Identify which cell holds the provided text, then report its [x, y] central coordinate. 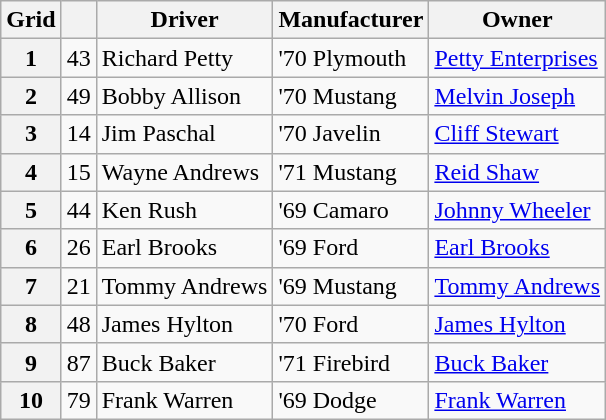
6 [31, 248]
87 [78, 362]
9 [31, 362]
'69 Camaro [351, 210]
Petty Enterprises [518, 58]
79 [78, 400]
Wayne Andrews [184, 172]
Grid [31, 20]
'69 Mustang [351, 286]
Johnny Wheeler [518, 210]
'70 Ford [351, 324]
Cliff Stewart [518, 134]
5 [31, 210]
7 [31, 286]
14 [78, 134]
'70 Plymouth [351, 58]
Bobby Allison [184, 96]
Driver [184, 20]
21 [78, 286]
Manufacturer [351, 20]
43 [78, 58]
48 [78, 324]
49 [78, 96]
Jim Paschal [184, 134]
Reid Shaw [518, 172]
26 [78, 248]
'71 Firebird [351, 362]
8 [31, 324]
'69 Dodge [351, 400]
2 [31, 96]
Richard Petty [184, 58]
Owner [518, 20]
10 [31, 400]
15 [78, 172]
1 [31, 58]
3 [31, 134]
Melvin Joseph [518, 96]
'69 Ford [351, 248]
'70 Javelin [351, 134]
44 [78, 210]
'70 Mustang [351, 96]
Ken Rush [184, 210]
'71 Mustang [351, 172]
4 [31, 172]
